Provide the (x, y) coordinate of the cell's center where the given text is located.  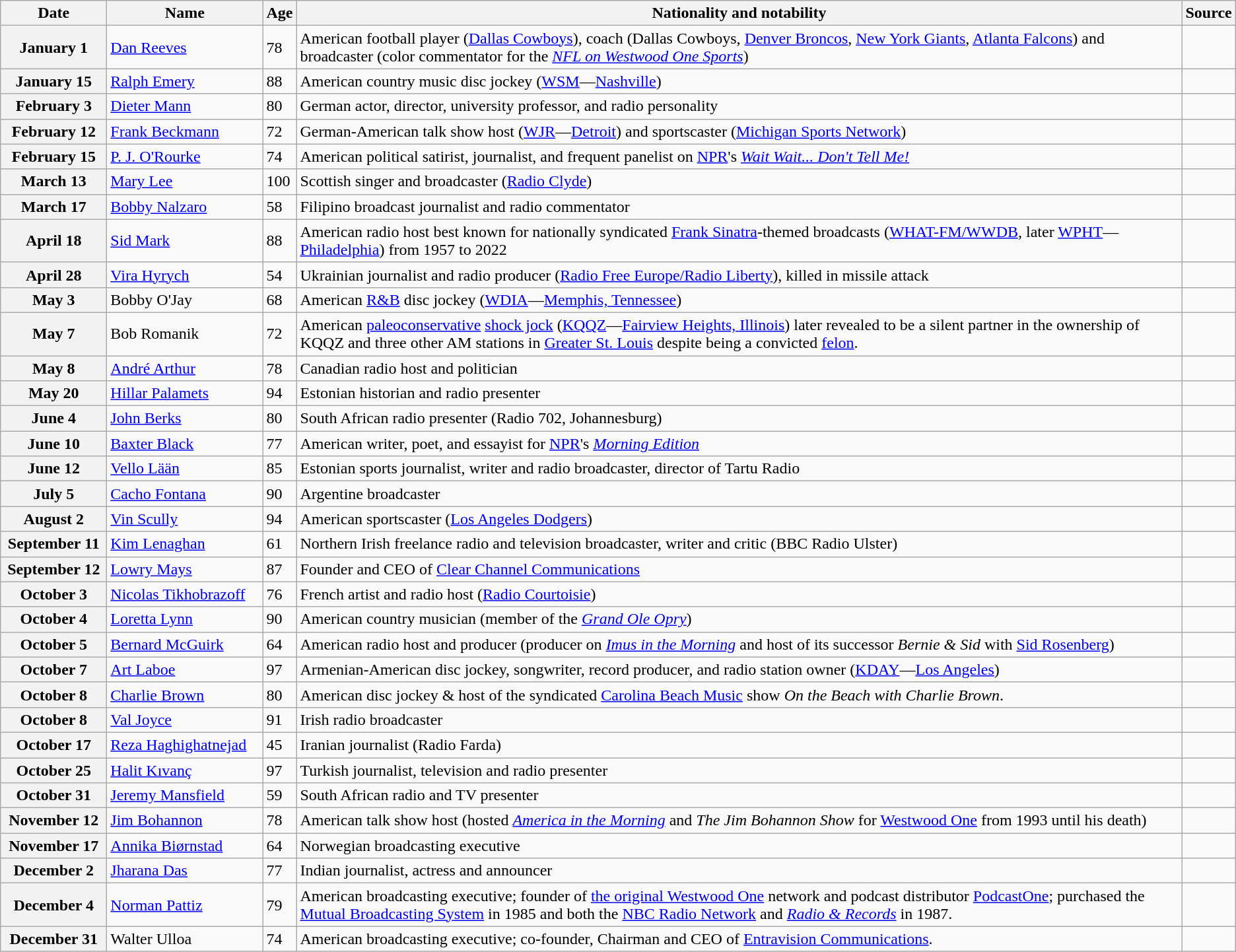
June 4 (54, 419)
Val Joyce (185, 720)
October 17 (54, 745)
October 25 (54, 770)
Sid Mark (185, 240)
Dan Reeves (185, 48)
Scottish singer and broadcaster (Radio Clyde) (739, 182)
German actor, director, university professor, and radio personality (739, 106)
American disc jockey & host of the syndicated Carolina Beach Music show On the Beach with Charlie Brown. (739, 695)
American talk show host (hosted America in the Morning and The Jim Bohannon Show for Westwood One from 1993 until his death) (739, 821)
Walter Ulloa (185, 939)
Loretta Lynn (185, 619)
French artist and radio host (Radio Courtoisie) (739, 594)
59 (280, 796)
American country music disc jockey (WSM—Nashville) (739, 81)
May 20 (54, 393)
John Berks (185, 419)
Northern Irish freelance radio and television broadcaster, writer and critic (BBC Radio Ulster) (739, 544)
Cacho Fontana (185, 494)
Vira Hyrych (185, 275)
American writer, poet, and essayist for NPR's Morning Edition (739, 444)
Date (54, 13)
Jeremy Mansfield (185, 796)
American broadcasting executive; co-founder, Chairman and CEO of Entravision Communications. (739, 939)
November 12 (54, 821)
Bob Romanik (185, 334)
American sportscaster (Los Angeles Dodgers) (739, 519)
Source (1208, 13)
54 (280, 275)
January 15 (54, 81)
Name (185, 13)
Hillar Palamets (185, 393)
American radio host best known for nationally syndicated Frank Sinatra-themed broadcasts (WHAT-FM/WWDB, later WPHT—Philadelphia) from 1957 to 2022 (739, 240)
October 4 (54, 619)
South African radio presenter (Radio 702, Johannesburg) (739, 419)
June 10 (54, 444)
December 31 (54, 939)
Iranian journalist (Radio Farda) (739, 745)
Founder and CEO of Clear Channel Communications (739, 569)
Nationality and notability (739, 13)
Annika Biørnstad (185, 846)
Indian journalist, actress and announcer (739, 871)
February 3 (54, 106)
100 (280, 182)
45 (280, 745)
June 12 (54, 469)
September 11 (54, 544)
Age (280, 13)
Dieter Mann (185, 106)
May 7 (54, 334)
American R&B disc jockey (WDIA—Memphis, Tennessee) (739, 300)
Charlie Brown (185, 695)
79 (280, 904)
October 5 (54, 644)
Vello Lään (185, 469)
September 12 (54, 569)
December 4 (54, 904)
Estonian historian and radio presenter (739, 393)
Norwegian broadcasting executive (739, 846)
Bernard McGuirk (185, 644)
Jharana Das (185, 871)
American country musician (member of the Grand Ole Opry) (739, 619)
April 28 (54, 275)
American radio host and producer (producer on Imus in the Morning and host of its successor Bernie & Sid with Sid Rosenberg) (739, 644)
July 5 (54, 494)
Reza Haghighatnejad (185, 745)
May 3 (54, 300)
October 3 (54, 594)
March 17 (54, 207)
Frank Beckmann (185, 131)
May 8 (54, 368)
Bobby O'Jay (185, 300)
P. J. O'Rourke (185, 156)
October 7 (54, 669)
Filipino broadcast journalist and radio commentator (739, 207)
Nicolas Tikhobrazoff (185, 594)
Turkish journalist, television and radio presenter (739, 770)
58 (280, 207)
Canadian radio host and politician (739, 368)
91 (280, 720)
Norman Pattiz (185, 904)
February 15 (54, 156)
61 (280, 544)
April 18 (54, 240)
October 31 (54, 796)
Halit Kıvanç (185, 770)
Ralph Emery (185, 81)
South African radio and TV presenter (739, 796)
Vin Scully (185, 519)
André Arthur (185, 368)
December 2 (54, 871)
August 2 (54, 519)
February 12 (54, 131)
Bobby Nalzaro (185, 207)
Kim Lenaghan (185, 544)
Ukrainian journalist and radio producer (Radio Free Europe/Radio Liberty), killed in missile attack (739, 275)
March 13 (54, 182)
87 (280, 569)
Mary Lee (185, 182)
68 (280, 300)
Argentine broadcaster (739, 494)
Baxter Black (185, 444)
Irish radio broadcaster (739, 720)
German-American talk show host (WJR—Detroit) and sportscaster (Michigan Sports Network) (739, 131)
Estonian sports journalist, writer and radio broadcaster, director of Tartu Radio (739, 469)
American political satirist, journalist, and frequent panelist on NPR's Wait Wait... Don't Tell Me! (739, 156)
Jim Bohannon (185, 821)
January 1 (54, 48)
Art Laboe (185, 669)
76 (280, 594)
Armenian-American disc jockey, songwriter, record producer, and radio station owner (KDAY—Los Angeles) (739, 669)
Lowry Mays (185, 569)
85 (280, 469)
November 17 (54, 846)
